For the text-containing cell, return its midpoint in (X, Y) coordinate format. 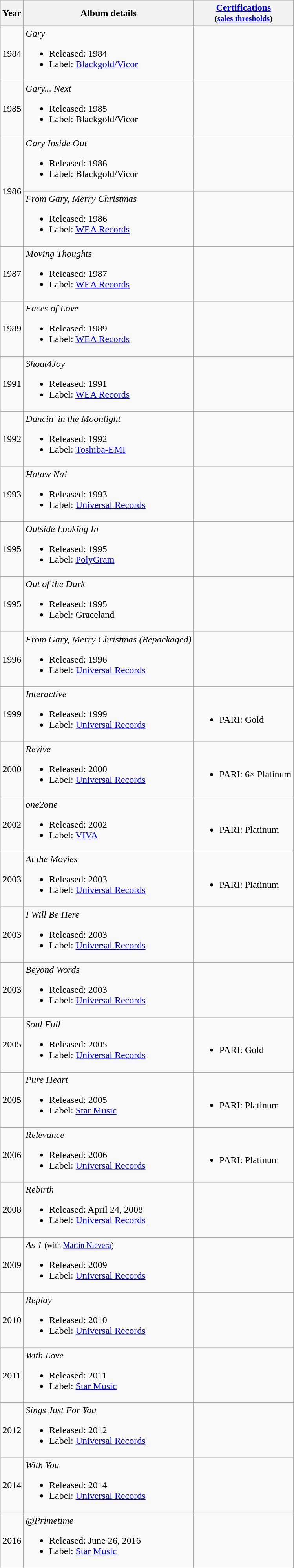
Moving ThoughtsReleased: 1987Label: WEA Records (108, 274)
I Will Be HereReleased: 2003Label: Universal Records (108, 935)
PARI: 6× Platinum (243, 769)
With You Released: 2014Label: Universal Records (108, 1485)
From Gary, Merry ChristmasReleased: 1986Label: WEA Records (108, 219)
1992 (12, 439)
Pure HeartReleased: 2005Label: Star Music (108, 1100)
ReviveReleased: 2000Label: Universal Records (108, 769)
1993 (12, 494)
As 1 (with Martin Nievera)Released: 2009Label: Universal Records (108, 1265)
From Gary, Merry Christmas (Repackaged)Released: 1996Label: Universal Records (108, 659)
2011 (12, 1375)
2002 (12, 824)
Soul FullReleased: 2005Label: Universal Records (108, 1045)
RebirthReleased: April 24, 2008Label: Universal Records (108, 1210)
ReplayReleased: 2010Label: Universal Records (108, 1320)
Dancin' in the MoonlightReleased: 1992Label: Toshiba-EMI (108, 439)
2009 (12, 1265)
InteractiveReleased: 1999Label: Universal Records (108, 714)
one2oneReleased: 2002Label: VIVA (108, 824)
Sings Just For YouReleased: 2012Label: Universal Records (108, 1430)
Out of the DarkReleased: 1995Label: Graceland (108, 604)
1991 (12, 384)
Outside Looking InReleased: 1995Label: PolyGram (108, 549)
2008 (12, 1210)
2006 (12, 1155)
1986 (12, 191)
Gary... NextReleased: 1985Label: Blackgold/Vicor (108, 109)
RelevanceReleased: 2006Label: Universal Records (108, 1155)
Year (12, 13)
2016 (12, 1540)
At the MoviesReleased: 2003Label: Universal Records (108, 880)
Shout4JoyReleased: 1991Label: WEA Records (108, 384)
2010 (12, 1320)
Certifications(sales thresholds) (243, 13)
1985 (12, 109)
Hataw Na!Released: 1993Label: Universal Records (108, 494)
1989 (12, 329)
1987 (12, 274)
1984 (12, 53)
Album details (108, 13)
1996 (12, 659)
2014 (12, 1485)
Gary Inside OutReleased: 1986Label: Blackgold/Vicor (108, 164)
2012 (12, 1430)
Beyond WordsReleased: 2003Label: Universal Records (108, 990)
1999 (12, 714)
2000 (12, 769)
@PrimetimeReleased: June 26, 2016Label: Star Music (108, 1540)
Faces of LoveReleased: 1989Label: WEA Records (108, 329)
GaryReleased: 1984Label: Blackgold/Vicor (108, 53)
With LoveReleased: 2011Label: Star Music (108, 1375)
